Detect which cell encompasses the target text, then output its [x, y] center coordinate. 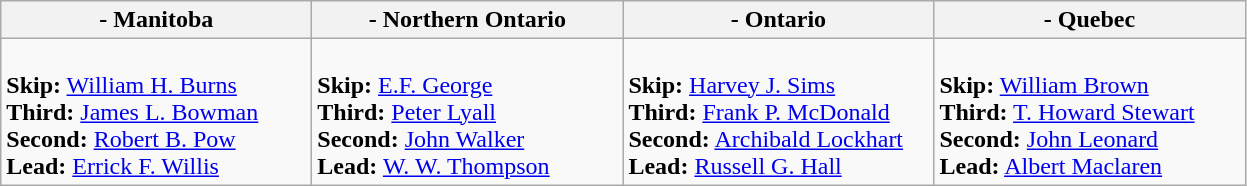
Skip: William Brown Third: T. Howard Stewart Second: John Leonard Lead: Albert Maclaren [1090, 112]
- Northern Ontario [468, 20]
Skip: Harvey J. Sims Third: Frank P. McDonald Second: Archibald Lockhart Lead: Russell G. Hall [778, 112]
Skip: E.F. George Third: Peter Lyall Second: John Walker Lead: W. W. Thompson [468, 112]
- Ontario [778, 20]
- Manitoba [156, 20]
Skip: William H. Burns Third: James L. Bowman Second: Robert B. Pow Lead: Errick F. Willis [156, 112]
- Quebec [1090, 20]
